Provide the [x, y] coordinate of the cell's center where the given text is located.  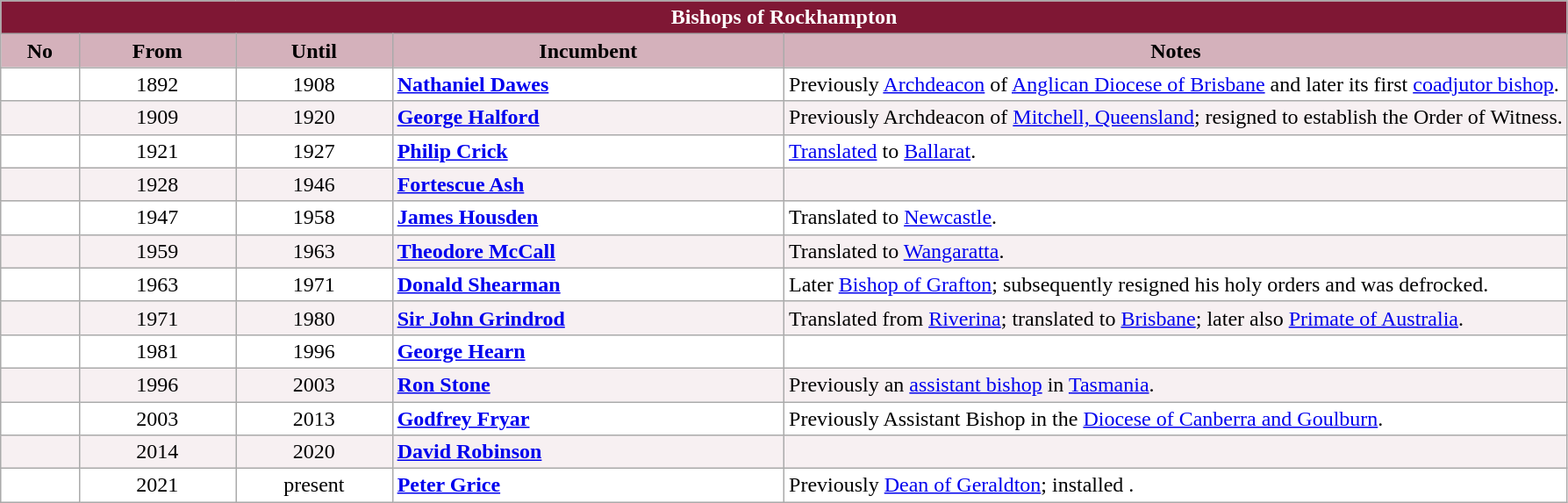
2014 [158, 452]
1981 [158, 351]
1980 [314, 318]
From [158, 51]
Donald Shearman [588, 284]
George Halford [588, 118]
Godfrey Fryar [588, 419]
Notes [1176, 51]
2021 [158, 485]
Ron Stone [588, 384]
1909 [158, 118]
1928 [158, 184]
1892 [158, 84]
No [40, 51]
Incumbent [588, 51]
Translated to Ballarat. [1176, 151]
Previously Archdeacon of Anglican Diocese of Brisbane and later its first coadjutor bishop. [1176, 84]
Peter Grice [588, 485]
George Hearn [588, 351]
1921 [158, 151]
Later Bishop of Grafton; subsequently resigned his holy orders and was defrocked. [1176, 284]
Previously Archdeacon of Mitchell, Queensland; resigned to establish the Order of Witness. [1176, 118]
2013 [314, 419]
Philip Crick [588, 151]
1959 [158, 251]
David Robinson [588, 452]
Previously an assistant bishop in Tasmania. [1176, 384]
Bishops of Rockhampton [784, 18]
2020 [314, 452]
1927 [314, 151]
Previously Assistant Bishop in the Diocese of Canberra and Goulburn. [1176, 419]
1920 [314, 118]
Fortescue Ash [588, 184]
Nathaniel Dawes [588, 84]
Translated from Riverina; translated to Brisbane; later also Primate of Australia. [1176, 318]
1958 [314, 218]
Theodore McCall [588, 251]
Until [314, 51]
1947 [158, 218]
Sir John Grindrod [588, 318]
Previously Dean of Geraldton; installed . [1176, 485]
1908 [314, 84]
present [314, 485]
James Housden [588, 218]
Translated to Wangaratta. [1176, 251]
1946 [314, 184]
Translated to Newcastle. [1176, 218]
